Determine the (x, y) coordinate at the center of the cell enclosing the given text.  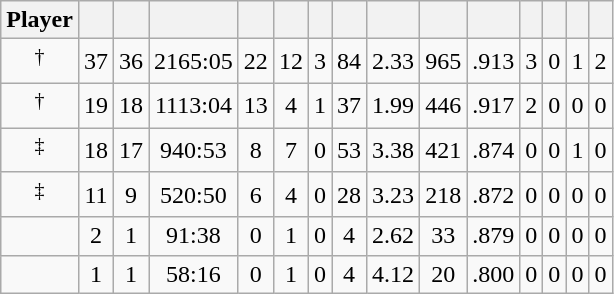
520:50 (194, 194)
.917 (494, 106)
6 (256, 194)
.913 (494, 62)
421 (444, 150)
1113:04 (194, 106)
965 (444, 62)
1.99 (394, 106)
446 (444, 106)
2.33 (394, 62)
17 (132, 150)
91:38 (194, 236)
.872 (494, 194)
8 (256, 150)
.879 (494, 236)
.874 (494, 150)
33 (444, 236)
12 (290, 62)
4.12 (394, 274)
36 (132, 62)
11 (96, 194)
13 (256, 106)
2.62 (394, 236)
.800 (494, 274)
22 (256, 62)
3.38 (394, 150)
28 (350, 194)
940:53 (194, 150)
53 (350, 150)
3.23 (394, 194)
19 (96, 106)
84 (350, 62)
58:16 (194, 274)
20 (444, 274)
2165:05 (194, 62)
218 (444, 194)
Player (40, 20)
7 (290, 150)
9 (132, 194)
